Capture the cell that displays the provided text and extract its [x, y] central coordinate. 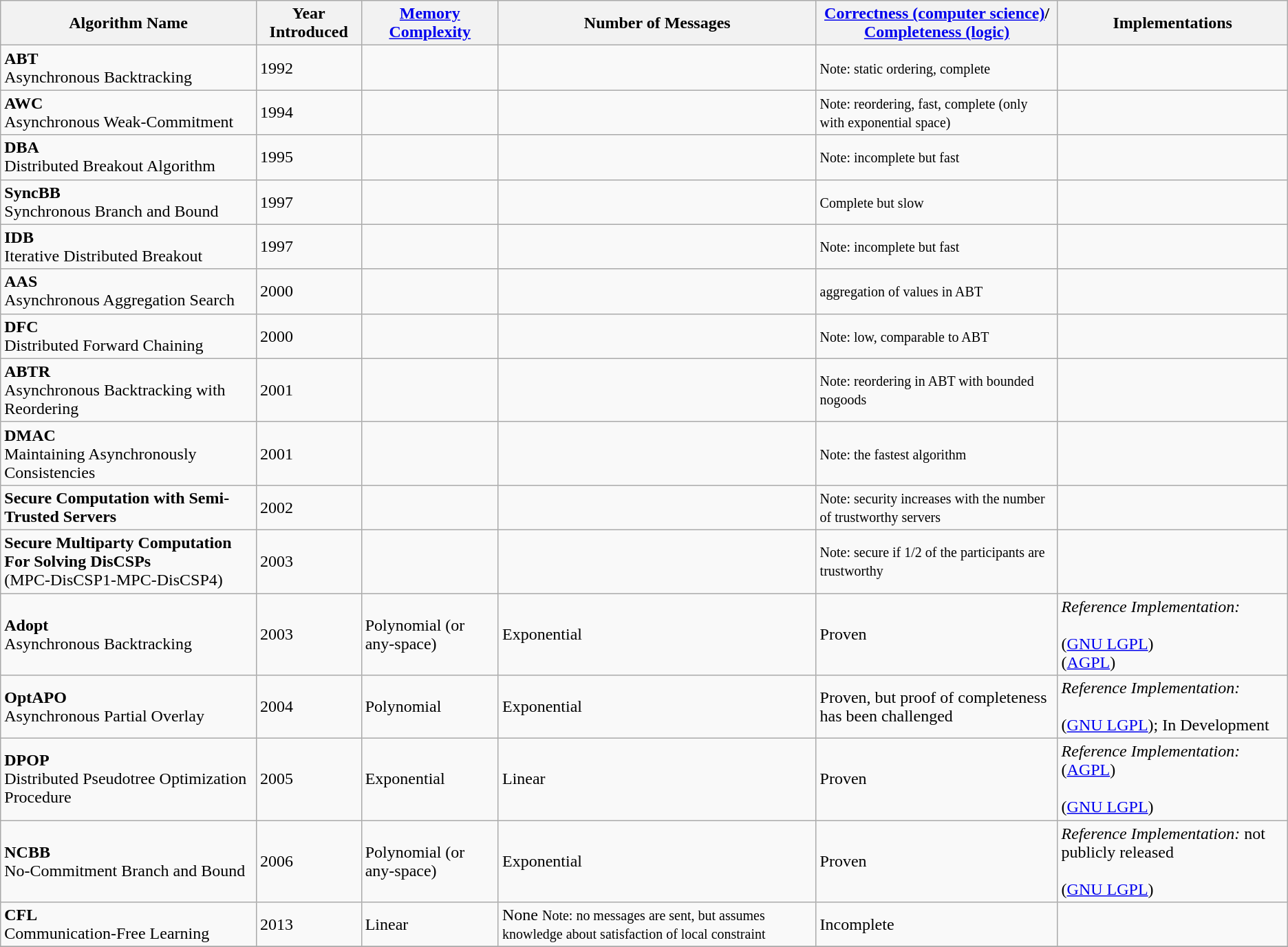
aggregation of values in ABT [937, 292]
Incomplete [937, 924]
Reference Implementation: (AGPL) (GNU LGPL) [1172, 780]
1992 [308, 67]
AdoptAsynchronous Backtracking [129, 634]
Year Introduced [308, 23]
Polynomial [429, 707]
None Note: no messages are sent, but assumes knowledge about satisfaction of local constraint [657, 924]
AWCAsynchronous Weak-Commitment [129, 113]
CFLCommunication-Free Learning [129, 924]
Reference Implementation: (GNU LGPL); In Development [1172, 707]
2005 [308, 780]
Secure Multiparty Computation For Solving DisCSPs(MPC-DisCSP1-MPC-DisCSP4) [129, 561]
DFCDistributed Forward Chaining [129, 336]
IDBIterative Distributed Breakout [129, 246]
Implementations [1172, 23]
Note: reordering, fast, complete (only with exponential space) [937, 113]
Note: security increases with the number of trustworthy servers [937, 508]
Note: reordering in ABT with bounded nogoods [937, 390]
ABTAsynchronous Backtracking [129, 67]
1995 [308, 157]
NCBBNo-Commitment Branch and Bound [129, 861]
Proven, but proof of completeness has been challenged [937, 707]
OptAPOAsynchronous Partial Overlay [129, 707]
Correctness (computer science)/Completeness (logic) [937, 23]
Note: static ordering, complete [937, 67]
DPOPDistributed Pseudotree Optimization Procedure [129, 780]
Secure Computation with Semi-Trusted Servers [129, 508]
2013 [308, 924]
AASAsynchronous Aggregation Search [129, 292]
Complete but slow [937, 202]
2004 [308, 707]
Reference Implementation: not publicly released (GNU LGPL) [1172, 861]
Algorithm Name [129, 23]
Memory Complexity [429, 23]
DMACMaintaining Asynchronously Consistencies [129, 453]
DBADistributed Breakout Algorithm [129, 157]
2006 [308, 861]
SyncBBSynchronous Branch and Bound [129, 202]
Note: low, comparable to ABT [937, 336]
2002 [308, 508]
ABTRAsynchronous Backtracking with Reordering [129, 390]
Reference Implementation: (GNU LGPL) (AGPL) [1172, 634]
1994 [308, 113]
Number of Messages [657, 23]
Note: secure if 1/2 of the participants are trustworthy [937, 561]
Note: the fastest algorithm [937, 453]
